Find where the given text appears and provide that cell's center as (X, Y) coordinate. 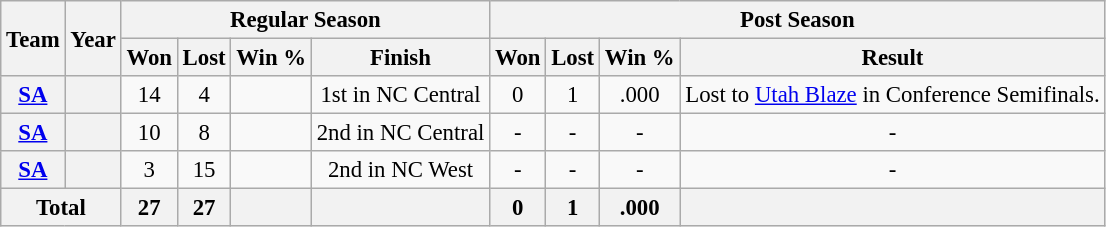
4 (204, 95)
3 (149, 170)
8 (204, 133)
15 (204, 170)
Post Season (798, 20)
Lost to Utah Blaze in Conference Semifinals. (892, 95)
Year (93, 38)
Total (61, 208)
Regular Season (306, 20)
14 (149, 95)
10 (149, 133)
1st in NC Central (400, 95)
Result (892, 58)
2nd in NC Central (400, 133)
2nd in NC West (400, 170)
Finish (400, 58)
Team (33, 38)
